Find where the given text appears and provide that cell's center as [X, Y] coordinate. 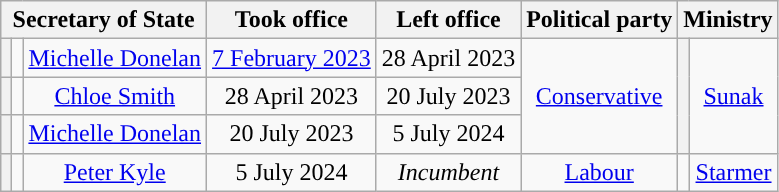
Secretary of State [104, 20]
Starmer [734, 172]
Conservative [600, 96]
Labour [600, 172]
Took office [292, 20]
Incumbent [448, 172]
Chloe Smith [115, 96]
Peter Kyle [115, 172]
Political party [600, 20]
Sunak [734, 96]
7 February 2023 [292, 58]
Left office [448, 20]
Ministry [728, 20]
